Scan for the cell matching the given text and deliver its [X, Y] coordinate at center. 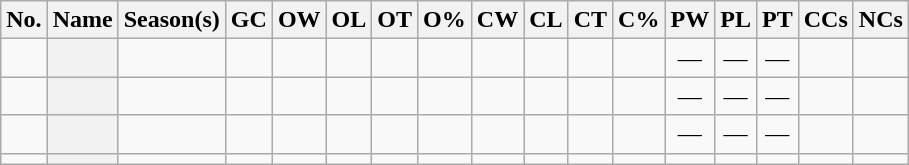
GC [248, 20]
OT [395, 20]
OW [299, 20]
O% [445, 20]
NCs [880, 20]
CT [590, 20]
C% [639, 20]
CW [497, 20]
CCs [826, 20]
No. [24, 20]
Name [82, 20]
Season(s) [172, 20]
OL [349, 20]
CL [546, 20]
PL [736, 20]
PW [690, 20]
PT [777, 20]
